Output the [x, y] coordinate of the center of the cell containing the given text.  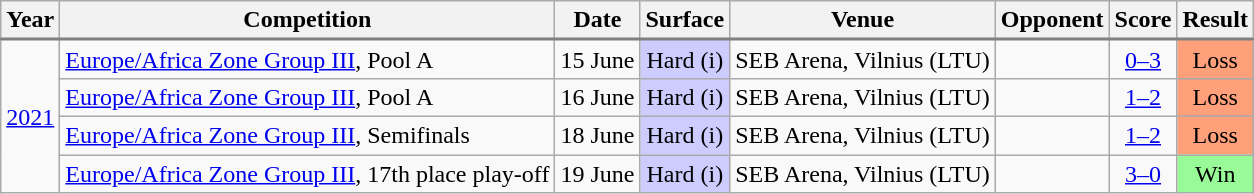
2021 [30, 116]
18 June [598, 135]
0–3 [1143, 60]
Score [1143, 20]
Venue [863, 20]
Win [1215, 173]
16 June [598, 97]
Result [1215, 20]
Year [30, 20]
Europe/Africa Zone Group III, Semifinals [308, 135]
15 June [598, 60]
19 June [598, 173]
Opponent [1052, 20]
3–0 [1143, 173]
Europe/Africa Zone Group III, 17th place play-off [308, 173]
Date [598, 20]
Surface [685, 20]
Competition [308, 20]
